Return the [X, Y] coordinate for the center point of the cell that contains the specified text.  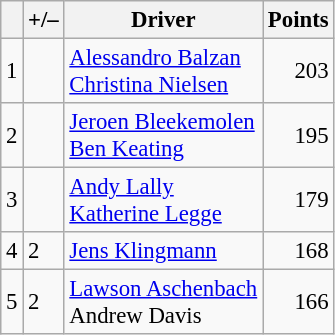
Alessandro Balzan Christina Nielsen [163, 72]
195 [298, 136]
3 [12, 200]
4 [12, 251]
Jens Klingmann [163, 251]
203 [298, 72]
5 [12, 302]
168 [298, 251]
Jeroen Bleekemolen Ben Keating [163, 136]
Lawson Aschenbach Andrew Davis [163, 302]
Andy Lally Katherine Legge [163, 200]
Driver [163, 20]
166 [298, 302]
179 [298, 200]
1 [12, 72]
+/– [44, 20]
Points [298, 20]
